Pinpoint the cell where the given text exists, returning its [X, Y] midpoint coordinate. 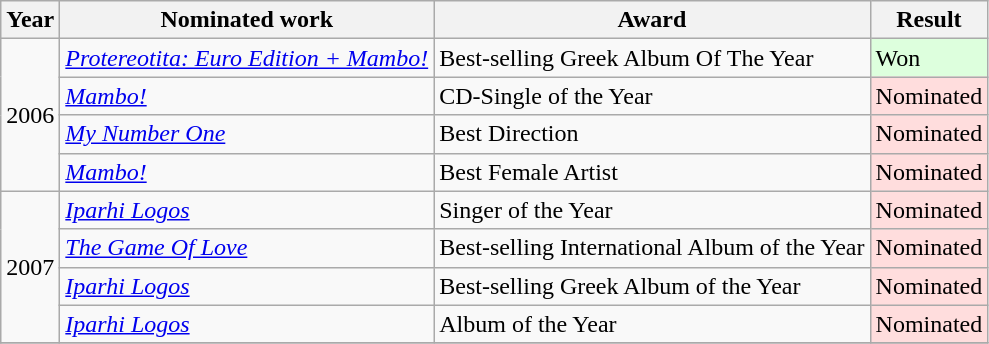
Best Direction [652, 134]
2007 [30, 267]
Year [30, 20]
Best-selling Greek Album of the Year [652, 286]
2006 [30, 115]
Nominated work [247, 20]
The Game Of Love [247, 248]
Won [929, 58]
Best Female Artist [652, 172]
Album of the Year [652, 324]
Award [652, 20]
Protereotita: Euro Edition + Mambo! [247, 58]
Best-selling International Album of the Year [652, 248]
Result [929, 20]
CD-Single of the Year [652, 96]
My Number One [247, 134]
Singer of the Year [652, 210]
Best-selling Greek Album Of The Year [652, 58]
